Capture the cell that displays the provided text and extract its (X, Y) central coordinate. 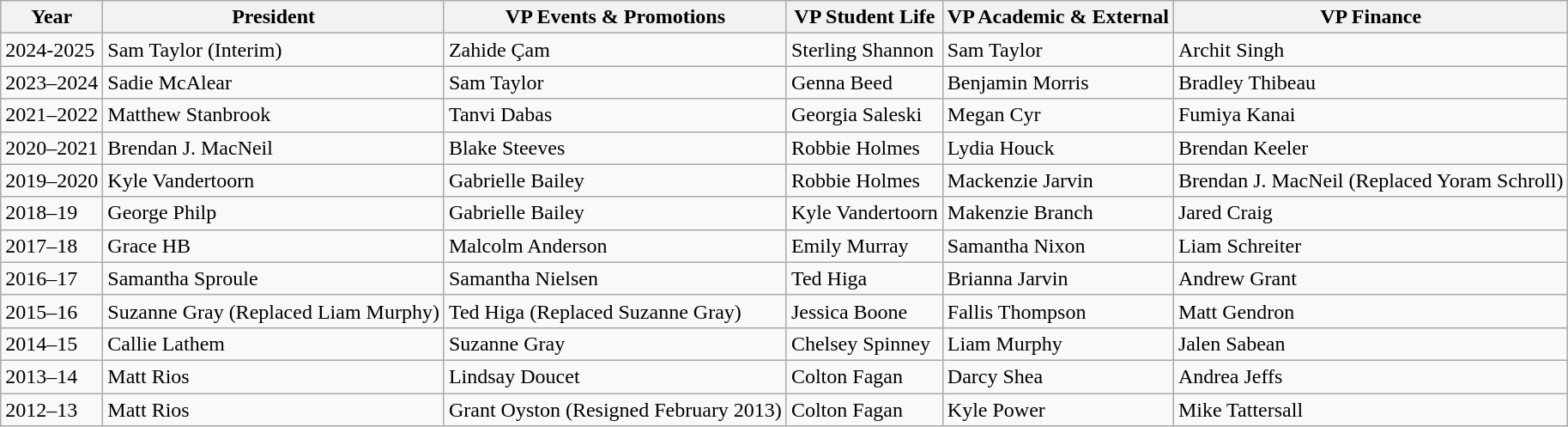
Lindsay Doucet (614, 376)
Matt Gendron (1371, 311)
Bradley Thibeau (1371, 82)
VP Student Life (864, 17)
Grant Oyston (Resigned February 2013) (614, 410)
2016–17 (51, 278)
Jalen Sabean (1371, 344)
Liam Murphy (1057, 344)
2013–14 (51, 376)
Megan Cyr (1057, 115)
Brendan J. MacNeil (Replaced Yoram Schroll) (1371, 180)
2015–16 (51, 311)
Mike Tattersall (1371, 410)
Jessica Boone (864, 311)
2017–18 (51, 246)
Benjamin Morris (1057, 82)
2020–2021 (51, 148)
Georgia Saleski (864, 115)
Chelsey Spinney (864, 344)
2014–15 (51, 344)
Sam Taylor (Interim) (274, 50)
Callie Lathem (274, 344)
Andrea Jeffs (1371, 376)
2024-2025 (51, 50)
Makenzie Branch (1057, 213)
Lydia Houck (1057, 148)
Year (51, 17)
Suzanne Gray (614, 344)
Brendan Keeler (1371, 148)
Andrew Grant (1371, 278)
Fallis Thompson (1057, 311)
2023–2024 (51, 82)
Kyle Power (1057, 410)
Ted Higa (Replaced Suzanne Gray) (614, 311)
Archit Singh (1371, 50)
VP Academic & External (1057, 17)
VP Events & Promotions (614, 17)
Matthew Stanbrook (274, 115)
Samantha Sproule (274, 278)
President (274, 17)
Brianna Jarvin (1057, 278)
Suzanne Gray (Replaced Liam Murphy) (274, 311)
Brendan J. MacNeil (274, 148)
Malcolm Anderson (614, 246)
Ted Higa (864, 278)
2018–19 (51, 213)
Darcy Shea (1057, 376)
Sterling Shannon (864, 50)
2021–2022 (51, 115)
2019–2020 (51, 180)
VP Finance (1371, 17)
Samantha Nixon (1057, 246)
Genna Beed (864, 82)
George Philp (274, 213)
Fumiya Kanai (1371, 115)
Tanvi Dabas (614, 115)
2012–13 (51, 410)
Sadie McAlear (274, 82)
Blake Steeves (614, 148)
Liam Schreiter (1371, 246)
Jared Craig (1371, 213)
Emily Murray (864, 246)
Grace HB (274, 246)
Samantha Nielsen (614, 278)
Zahide Çam (614, 50)
Mackenzie Jarvin (1057, 180)
